Extract the (x, y) coordinate from the center of the cell holding the provided text.  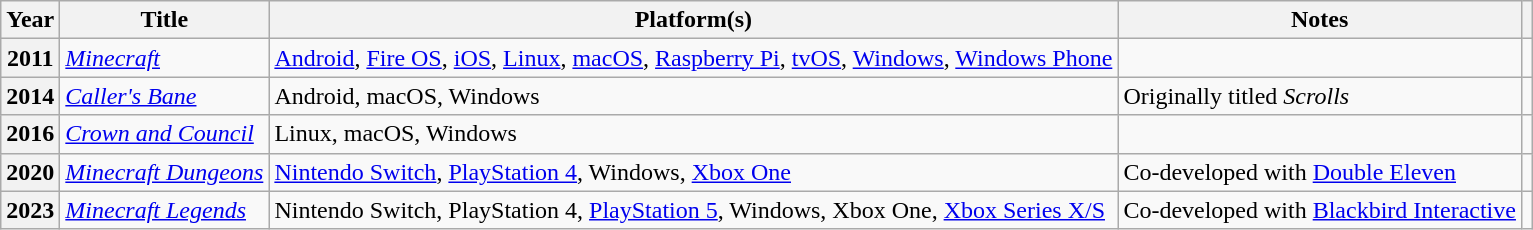
2020 (30, 172)
2011 (30, 58)
Nintendo Switch, PlayStation 4, Windows, Xbox One (694, 172)
Originally titled Scrolls (1320, 96)
Android, macOS, Windows (694, 96)
Notes (1320, 20)
Minecraft Legends (164, 210)
Title (164, 20)
2016 (30, 134)
Platform(s) (694, 20)
Linux, macOS, Windows (694, 134)
Co-developed with Blackbird Interactive (1320, 210)
2023 (30, 210)
2014 (30, 96)
Caller's Bane (164, 96)
Co-developed with Double Eleven (1320, 172)
Minecraft Dungeons (164, 172)
Nintendo Switch, PlayStation 4, PlayStation 5, Windows, Xbox One, Xbox Series X/S (694, 210)
Crown and Council (164, 134)
Android, Fire OS, iOS, Linux, macOS, Raspberry Pi, tvOS, Windows, Windows Phone (694, 58)
Year (30, 20)
Minecraft (164, 58)
